Find where the given text appears and provide that cell's center as (x, y) coordinate. 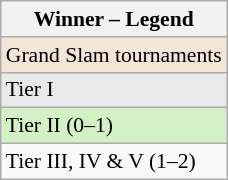
Tier III, IV & V (1–2) (114, 162)
Tier I (114, 90)
Tier II (0–1) (114, 126)
Grand Slam tournaments (114, 55)
Winner – Legend (114, 19)
